Determine the (X, Y) coordinate at the center of the cell enclosing the given text.  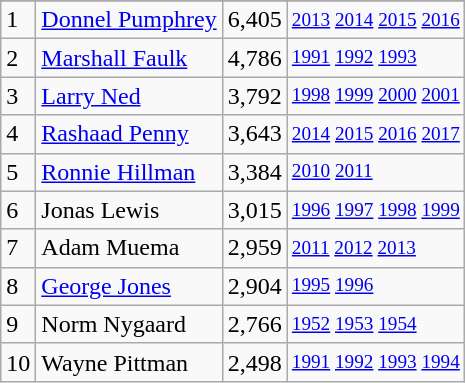
3,643 (254, 134)
2,766 (254, 324)
2,904 (254, 286)
Ronnie Hillman (129, 172)
2010 2011 (376, 172)
8 (18, 286)
7 (18, 248)
Adam Muema (129, 248)
Donnel Pumphrey (129, 20)
2,959 (254, 248)
1996 1997 1998 1999 (376, 210)
1991 1992 1993 (376, 58)
2011 2012 2013 (376, 248)
George Jones (129, 286)
10 (18, 362)
3,384 (254, 172)
2014 2015 2016 2017 (376, 134)
3,792 (254, 96)
3 (18, 96)
2,498 (254, 362)
3,015 (254, 210)
1991 1992 1993 1994 (376, 362)
6,405 (254, 20)
Marshall Faulk (129, 58)
5 (18, 172)
1952 1953 1954 (376, 324)
4 (18, 134)
Larry Ned (129, 96)
Wayne Pittman (129, 362)
2013 2014 2015 2016 (376, 20)
4,786 (254, 58)
Jonas Lewis (129, 210)
1995 1996 (376, 286)
1 (18, 20)
1998 1999 2000 2001 (376, 96)
Rashaad Penny (129, 134)
2 (18, 58)
9 (18, 324)
6 (18, 210)
Norm Nygaard (129, 324)
